Scan for the cell matching the given text and deliver its [X, Y] coordinate at center. 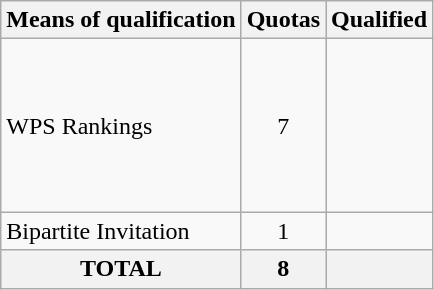
8 [283, 269]
WPS Rankings [121, 126]
1 [283, 231]
TOTAL [121, 269]
Means of qualification [121, 20]
Qualified [380, 20]
Bipartite Invitation [121, 231]
Quotas [283, 20]
7 [283, 126]
